Capture the cell that displays the provided text and extract its (x, y) central coordinate. 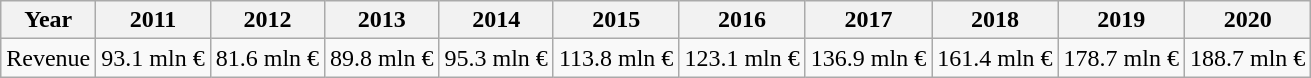
2017 (868, 20)
2015 (616, 20)
2014 (496, 20)
2018 (995, 20)
2013 (382, 20)
123.1 mln € (742, 58)
136.9 mln € (868, 58)
178.7 mln € (1121, 58)
2011 (153, 20)
2016 (742, 20)
93.1 mln € (153, 58)
188.7 mln € (1247, 58)
161.4 mln € (995, 58)
89.8 mln € (382, 58)
81.6 mln € (267, 58)
95.3 mln € (496, 58)
Revenue (48, 58)
2019 (1121, 20)
113.8 mln € (616, 58)
Year (48, 20)
2020 (1247, 20)
2012 (267, 20)
